Extract the [x, y] coordinate from the center of the cell holding the provided text.  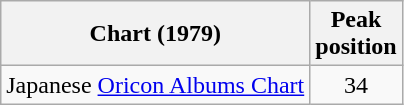
Peakposition [356, 34]
Chart (1979) [156, 34]
Japanese Oricon Albums Chart [156, 85]
34 [356, 85]
